Find where the given text appears and provide that cell's center as (x, y) coordinate. 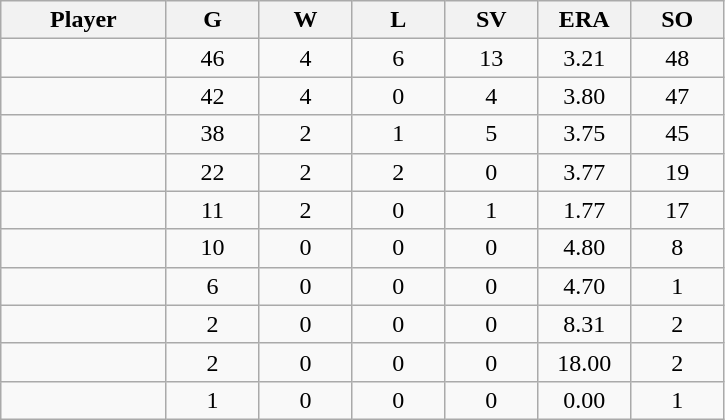
47 (678, 96)
13 (492, 58)
18.00 (584, 362)
SV (492, 20)
19 (678, 172)
L (398, 20)
SO (678, 20)
1.77 (584, 210)
W (306, 20)
4.80 (584, 248)
3.21 (584, 58)
38 (212, 134)
4.70 (584, 286)
8.31 (584, 324)
48 (678, 58)
3.77 (584, 172)
0.00 (584, 400)
45 (678, 134)
22 (212, 172)
G (212, 20)
8 (678, 248)
ERA (584, 20)
3.80 (584, 96)
11 (212, 210)
46 (212, 58)
3.75 (584, 134)
42 (212, 96)
10 (212, 248)
17 (678, 210)
Player (84, 20)
5 (492, 134)
